Extract the (x, y) coordinate from the center of the cell holding the provided text.  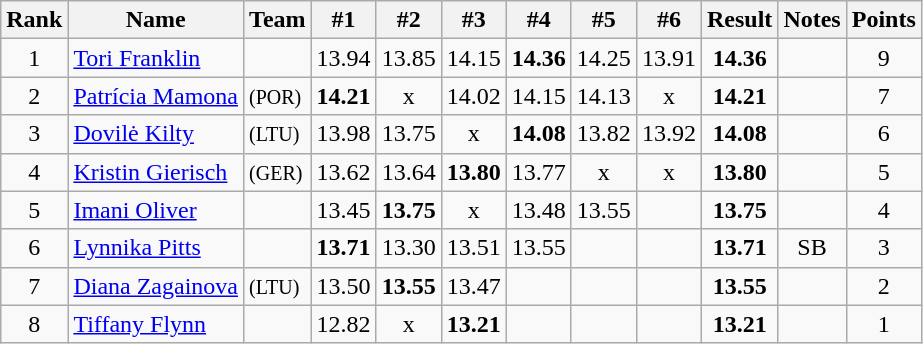
12.82 (344, 324)
8 (34, 324)
Dovilė Kilty (156, 134)
9 (884, 58)
Tiffany Flynn (156, 324)
13.92 (668, 134)
14.25 (604, 58)
#1 (344, 20)
(GER) (278, 172)
Points (884, 20)
(POR) (278, 96)
13.30 (408, 248)
Name (156, 20)
13.64 (408, 172)
Tori Franklin (156, 58)
#6 (668, 20)
Kristin Gierisch (156, 172)
13.82 (604, 134)
13.77 (538, 172)
Team (278, 20)
13.94 (344, 58)
13.85 (408, 58)
#2 (408, 20)
13.98 (344, 134)
#4 (538, 20)
14.02 (474, 96)
13.47 (474, 286)
13.45 (344, 210)
Notes (812, 20)
Diana Zagainova (156, 286)
#3 (474, 20)
13.50 (344, 286)
SB (812, 248)
Lynnika Pitts (156, 248)
Patrícia Mamona (156, 96)
Imani Oliver (156, 210)
#5 (604, 20)
13.51 (474, 248)
Rank (34, 20)
13.91 (668, 58)
Result (739, 20)
13.62 (344, 172)
14.13 (604, 96)
13.48 (538, 210)
